From the cell containing the given text, extract its center point as (x, y) coordinate. 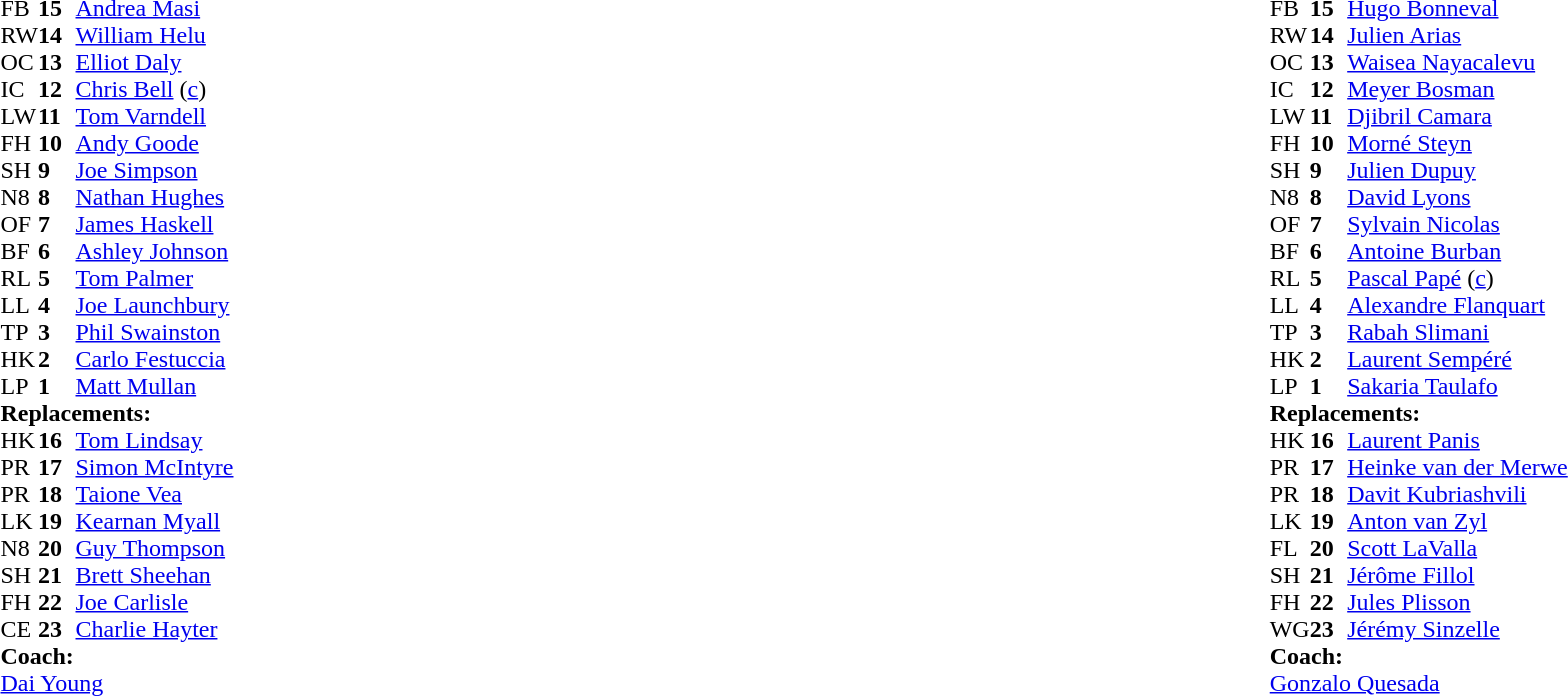
Scott LaValla (1458, 548)
Simon McIntyre (155, 468)
Antoine Burban (1458, 252)
David Lyons (1458, 198)
Brett Sheehan (155, 576)
James Haskell (155, 224)
Julien Dupuy (1458, 170)
Heinke van der Merwe (1458, 468)
Matt Mullan (155, 386)
Sylvain Nicolas (1458, 224)
CE (19, 630)
Nathan Hughes (155, 198)
Carlo Festuccia (155, 360)
Kearnan Myall (155, 522)
Davit Kubriashvili (1458, 494)
FL (1290, 548)
Meyer Bosman (1458, 90)
Charlie Hayter (155, 630)
Taione Vea (155, 494)
Laurent Panis (1458, 440)
Joe Launchbury (155, 306)
Joe Simpson (155, 170)
Anton van Zyl (1458, 522)
Tom Lindsay (155, 440)
Julien Arias (1458, 36)
Jérémy Sinzelle (1458, 630)
Ashley Johnson (155, 252)
WG (1290, 630)
Elliot Daly (155, 62)
Sakaria Taulafo (1458, 386)
Phil Swainston (155, 332)
William Helu (155, 36)
Waisea Nayacalevu (1458, 62)
Jules Plisson (1458, 602)
Jérôme Fillol (1458, 576)
Alexandre Flanquart (1458, 306)
Tom Varndell (155, 116)
Laurent Sempéré (1458, 360)
Andy Goode (155, 144)
Guy Thompson (155, 548)
Joe Carlisle (155, 602)
Tom Palmer (155, 278)
Chris Bell (c) (155, 90)
Rabah Slimani (1458, 332)
Morné Steyn (1458, 144)
Djibril Camara (1458, 116)
Pascal Papé (c) (1458, 278)
